For the text-containing cell, return its midpoint in [x, y] coordinate format. 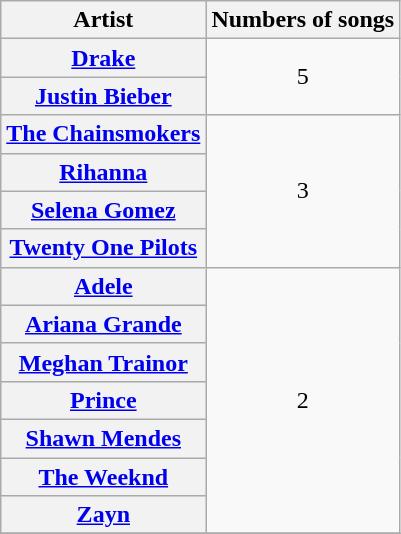
The Chainsmokers [104, 134]
Rihanna [104, 172]
3 [303, 191]
5 [303, 77]
Meghan Trainor [104, 362]
Justin Bieber [104, 96]
Adele [104, 286]
Twenty One Pilots [104, 248]
Numbers of songs [303, 20]
2 [303, 400]
The Weeknd [104, 477]
Selena Gomez [104, 210]
Zayn [104, 515]
Prince [104, 400]
Shawn Mendes [104, 438]
Ariana Grande [104, 324]
Artist [104, 20]
Drake [104, 58]
